Detect which cell encompasses the target text, then output its [X, Y] center coordinate. 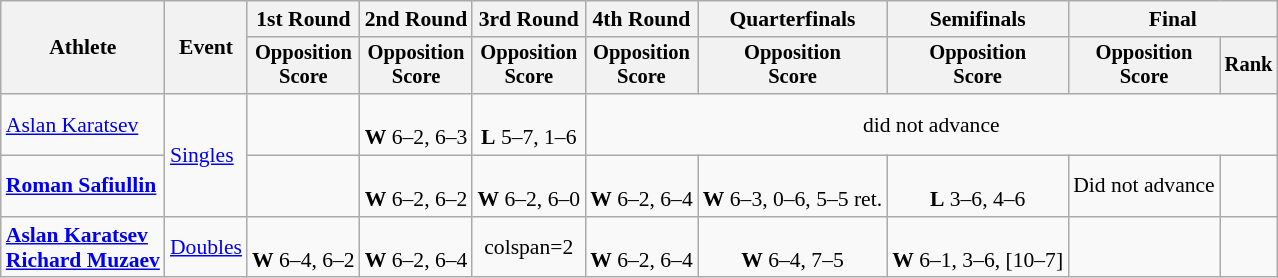
Rank [1249, 66]
3rd Round [528, 19]
Roman Safiullin [83, 186]
Singles [206, 155]
W 6–1, 3–6, [10–7] [978, 248]
Aslan KaratsevRichard Muzaev [83, 248]
W 6–2, 6–0 [528, 186]
did not advance [931, 124]
4th Round [642, 19]
Did not advance [1144, 186]
Doubles [206, 248]
Aslan Karatsev [83, 124]
W 6–2, 6–2 [416, 186]
Final [1172, 19]
Quarterfinals [792, 19]
2nd Round [416, 19]
Athlete [83, 48]
W 6–2, 6–3 [416, 124]
L 5–7, 1–6 [528, 124]
W 6–4, 6–2 [304, 248]
1st Round [304, 19]
L 3–6, 4–6 [978, 186]
Event [206, 48]
W 6–4, 7–5 [792, 248]
Semifinals [978, 19]
W 6–3, 0–6, 5–5 ret. [792, 186]
colspan=2 [528, 248]
